Output the [X, Y] coordinate of the center of the cell containing the given text.  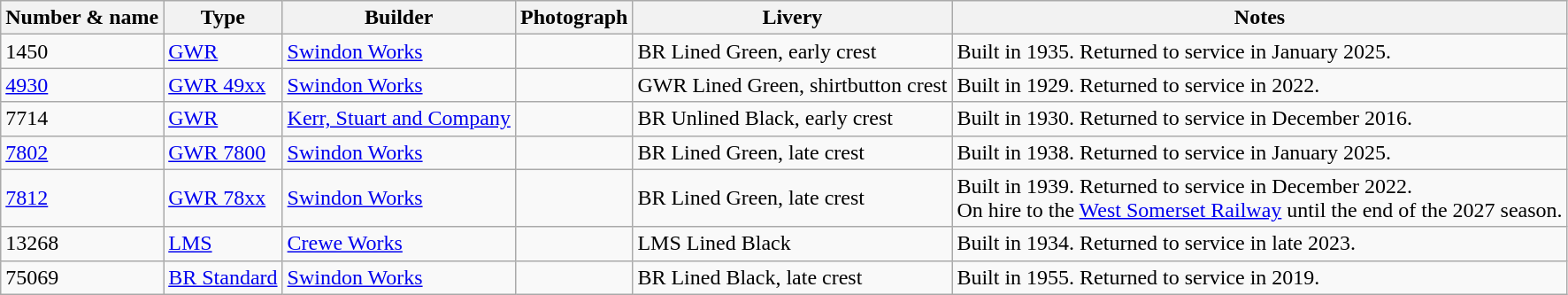
GWR 78xx [223, 198]
GWR 49xx [223, 85]
BR Lined Green, early crest [793, 51]
LMS Lined Black [793, 244]
7714 [82, 119]
BR Lined Black, late crest [793, 277]
Built in 1930. Returned to service in December 2016. [1260, 119]
Notes [1260, 18]
GWR 7800 [223, 152]
Built in 1934. Returned to service in late 2023. [1260, 244]
4930 [82, 85]
Number & name [82, 18]
7812 [82, 198]
Builder [398, 18]
7802 [82, 152]
Photograph [573, 18]
Built in 1935. Returned to service in January 2025. [1260, 51]
Crewe Works [398, 244]
Built in 1955. Returned to service in 2019. [1260, 277]
Built in 1929. Returned to service in 2022. [1260, 85]
Built in 1939. Returned to service in December 2022.On hire to the West Somerset Railway until the end of the 2027 season. [1260, 198]
Livery [793, 18]
Kerr, Stuart and Company [398, 119]
BR Standard [223, 277]
1450 [82, 51]
Type [223, 18]
75069 [82, 277]
Built in 1938. Returned to service in January 2025. [1260, 152]
GWR Lined Green, shirtbutton crest [793, 85]
LMS [223, 244]
13268 [82, 244]
BR Unlined Black, early crest [793, 119]
